Return (X, Y) of the center of cell containing provided text 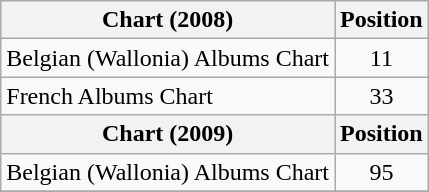
95 (381, 172)
French Albums Chart (168, 96)
11 (381, 58)
33 (381, 96)
Chart (2009) (168, 134)
Chart (2008) (168, 20)
